Return (x, y) of the center of cell containing provided text 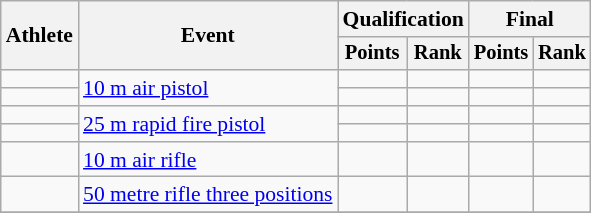
10 m air pistol (208, 88)
10 m air rifle (208, 160)
Qualification (404, 19)
Athlete (40, 36)
Event (208, 36)
25 m rapid fire pistol (208, 124)
50 metre rifle three positions (208, 195)
Final (530, 19)
